For the text-containing cell, return its midpoint in [x, y] coordinate format. 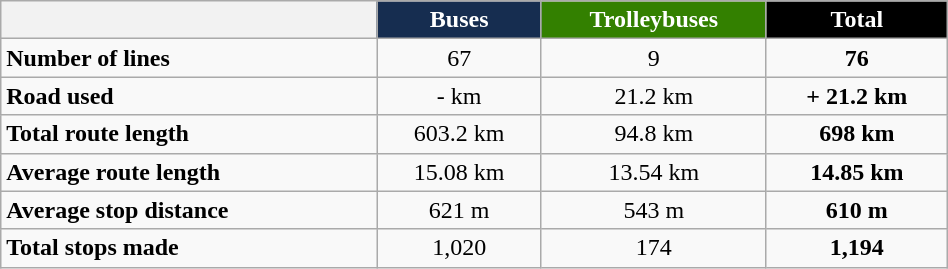
Total route length [189, 134]
698 km [856, 134]
Total [856, 20]
1,020 [459, 248]
Average route length [189, 172]
Buses [459, 20]
67 [459, 58]
13.54 km [654, 172]
+ 21.2 km [856, 96]
9 [654, 58]
21.2 km [654, 96]
Total stops made [189, 248]
15.08 km [459, 172]
- km [459, 96]
621 m [459, 210]
14.85 km [856, 172]
Trolleybuses [654, 20]
603.2 km [459, 134]
94.8 km [654, 134]
Road used [189, 96]
Number of lines [189, 58]
1,194 [856, 248]
543 m [654, 210]
610 m [856, 210]
76 [856, 58]
Average stop distance [189, 210]
174 [654, 248]
